From the cell containing the given text, extract its center point as (X, Y) coordinate. 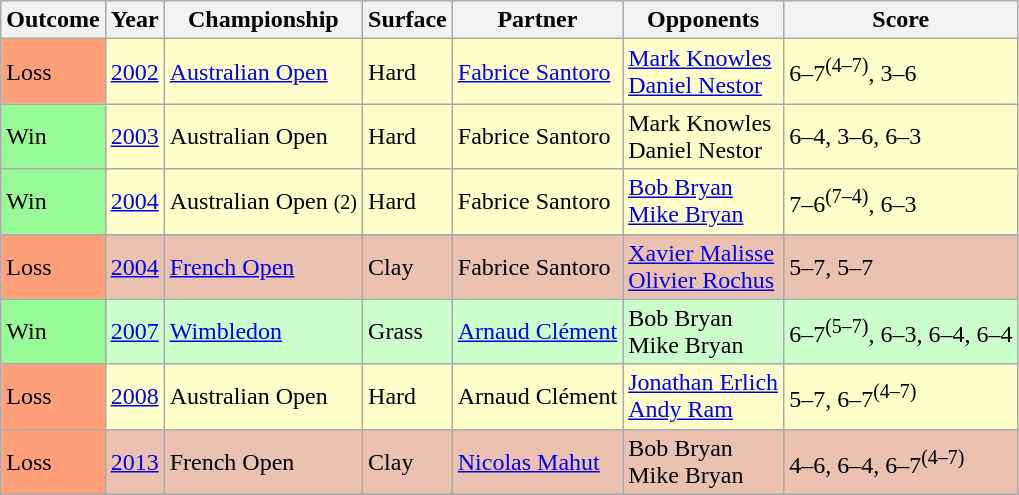
6–7(5–7), 6–3, 6–4, 6–4 (901, 332)
2007 (134, 332)
Opponents (704, 20)
Championship (263, 20)
2013 (134, 462)
Score (901, 20)
7–6(7–4), 6–3 (901, 202)
2003 (134, 136)
5–7, 5–7 (901, 266)
Xavier Malisse Olivier Rochus (704, 266)
Year (134, 20)
5–7, 6–7(4–7) (901, 396)
Outcome (53, 20)
Surface (408, 20)
4–6, 6–4, 6–7(4–7) (901, 462)
2008 (134, 396)
2002 (134, 72)
6–4, 3–6, 6–3 (901, 136)
Grass (408, 332)
Wimbledon (263, 332)
Jonathan Erlich Andy Ram (704, 396)
Nicolas Mahut (537, 462)
6–7(4–7), 3–6 (901, 72)
Australian Open (2) (263, 202)
Partner (537, 20)
